Locate the cell with the specified text and output its (X, Y) center coordinate. 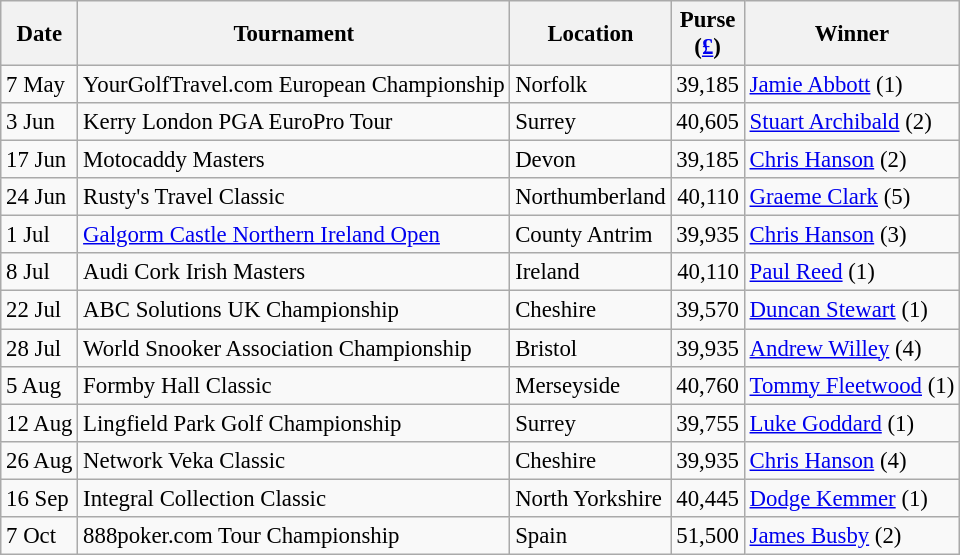
County Antrim (590, 235)
ABC Solutions UK Championship (294, 310)
Ireland (590, 273)
5 Aug (40, 385)
World Snooker Association Championship (294, 348)
1 Jul (40, 235)
Spain (590, 536)
Audi Cork Irish Masters (294, 273)
Devon (590, 160)
Chris Hanson (4) (852, 460)
Rusty's Travel Classic (294, 197)
Date (40, 34)
22 Jul (40, 310)
40,605 (708, 122)
39,755 (708, 423)
8 Jul (40, 273)
Chris Hanson (3) (852, 235)
YourGolfTravel.com European Championship (294, 85)
North Yorkshire (590, 498)
Stuart Archibald (2) (852, 122)
Paul Reed (1) (852, 273)
Formby Hall Classic (294, 385)
Purse(£) (708, 34)
Bristol (590, 348)
12 Aug (40, 423)
Tournament (294, 34)
16 Sep (40, 498)
7 Oct (40, 536)
Lingfield Park Golf Championship (294, 423)
James Busby (2) (852, 536)
Norfolk (590, 85)
Graeme Clark (5) (852, 197)
39,570 (708, 310)
Andrew Willey (4) (852, 348)
40,760 (708, 385)
Galgorm Castle Northern Ireland Open (294, 235)
Northumberland (590, 197)
Winner (852, 34)
Luke Goddard (1) (852, 423)
26 Aug (40, 460)
28 Jul (40, 348)
Network Veka Classic (294, 460)
888poker.com Tour Championship (294, 536)
17 Jun (40, 160)
Motocaddy Masters (294, 160)
Duncan Stewart (1) (852, 310)
Integral Collection Classic (294, 498)
3 Jun (40, 122)
7 May (40, 85)
Location (590, 34)
Chris Hanson (2) (852, 160)
Jamie Abbott (1) (852, 85)
51,500 (708, 536)
Tommy Fleetwood (1) (852, 385)
24 Jun (40, 197)
40,445 (708, 498)
Merseyside (590, 385)
Kerry London PGA EuroPro Tour (294, 122)
Dodge Kemmer (1) (852, 498)
